From the cell containing the given text, extract its center point as (x, y) coordinate. 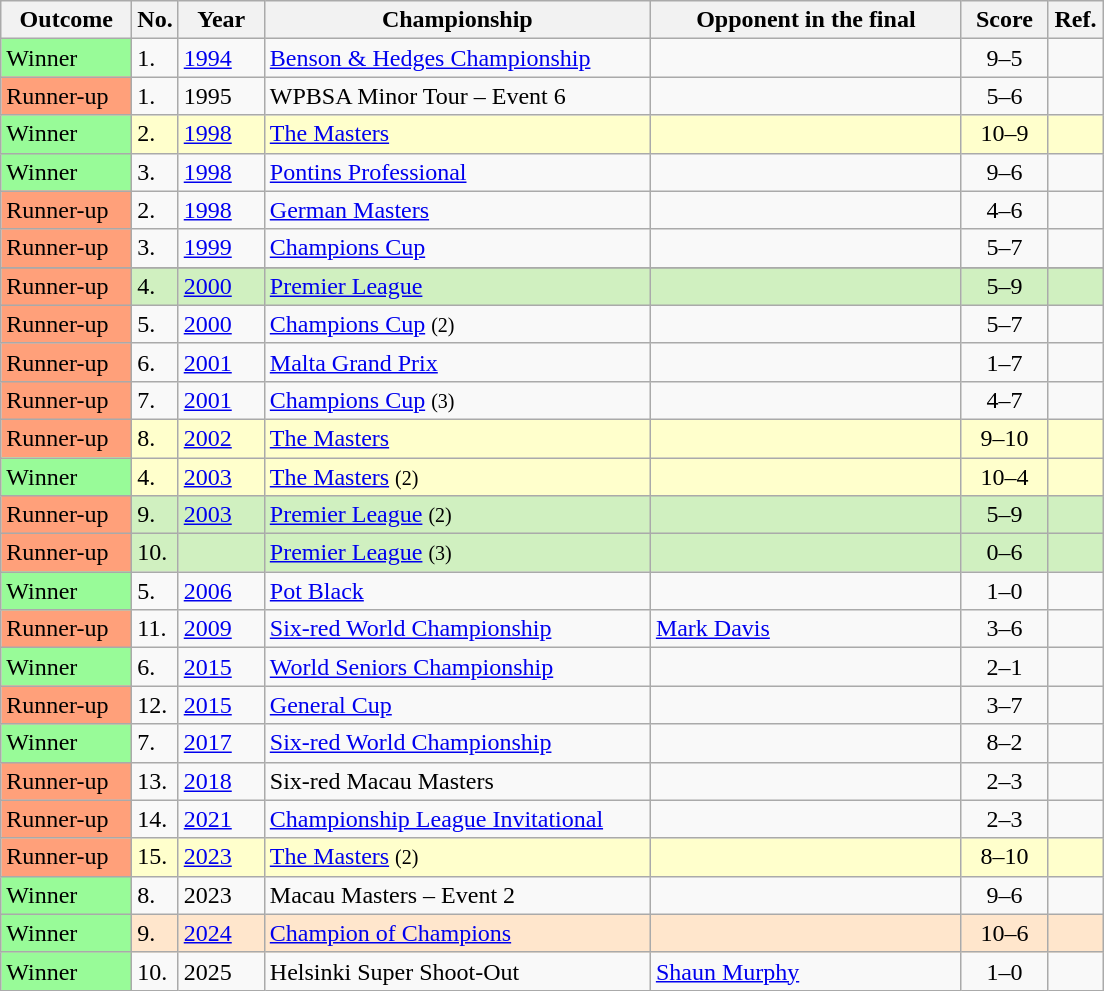
2018 (221, 781)
Pontins Professional (457, 172)
4–6 (1004, 210)
Six-red Macau Masters (457, 781)
10–9 (1004, 134)
11. (155, 629)
Year (221, 20)
8–10 (1004, 857)
Champions Cup (2) (457, 324)
1995 (221, 96)
14. (155, 819)
1999 (221, 248)
12. (155, 705)
WPBSA Minor Tour – Event 6 (457, 96)
4–7 (1004, 400)
German Masters (457, 210)
1994 (221, 58)
Outcome (66, 20)
1–7 (1004, 362)
Helsinki Super Shoot-Out (457, 971)
Opponent in the final (806, 20)
World Seniors Championship (457, 667)
2009 (221, 629)
9–10 (1004, 438)
8–2 (1004, 743)
3–7 (1004, 705)
Malta Grand Prix (457, 362)
5–6 (1004, 96)
Ref. (1075, 20)
Score (1004, 20)
10–6 (1004, 933)
Champion of Champions (457, 933)
General Cup (457, 705)
Shaun Murphy (806, 971)
Premier League (3) (457, 553)
13. (155, 781)
2024 (221, 933)
2025 (221, 971)
2021 (221, 819)
15. (155, 857)
Premier League (457, 286)
Pot Black (457, 591)
2002 (221, 438)
2017 (221, 743)
Premier League (2) (457, 515)
Benson & Hedges Championship (457, 58)
0–6 (1004, 553)
3–6 (1004, 629)
2–1 (1004, 667)
Macau Masters – Event 2 (457, 895)
Champions Cup (457, 248)
Championship (457, 20)
2006 (221, 591)
Champions Cup (3) (457, 400)
Championship League Invitational (457, 819)
Mark Davis (806, 629)
No. (155, 20)
9–5 (1004, 58)
10–4 (1004, 477)
